For the text-containing cell, return its midpoint in (X, Y) coordinate format. 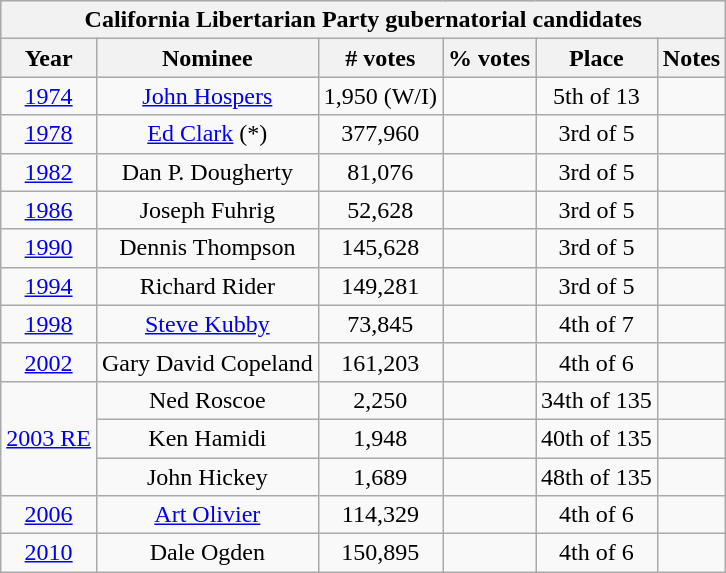
1998 (49, 324)
5th of 13 (597, 96)
Notes (691, 58)
2006 (49, 515)
1982 (49, 172)
Place (597, 58)
52,628 (380, 210)
1,950 (W/I) (380, 96)
1974 (49, 96)
145,628 (380, 248)
2010 (49, 553)
# votes (380, 58)
California Libertarian Party gubernatorial candidates (364, 20)
149,281 (380, 286)
40th of 135 (597, 438)
% votes (490, 58)
2002 (49, 362)
Ned Roscoe (207, 400)
Steve Kubby (207, 324)
1990 (49, 248)
1,948 (380, 438)
Dale Ogden (207, 553)
114,329 (380, 515)
161,203 (380, 362)
4th of 7 (597, 324)
1,689 (380, 477)
1994 (49, 286)
John Hospers (207, 96)
Art Olivier (207, 515)
John Hickey (207, 477)
34th of 135 (597, 400)
150,895 (380, 553)
1986 (49, 210)
Dennis Thompson (207, 248)
Gary David Copeland (207, 362)
81,076 (380, 172)
2003 RE (49, 438)
73,845 (380, 324)
Ed Clark (*) (207, 134)
Ken Hamidi (207, 438)
Year (49, 58)
Joseph Fuhrig (207, 210)
Richard Rider (207, 286)
377,960 (380, 134)
Nominee (207, 58)
48th of 135 (597, 477)
1978 (49, 134)
Dan P. Dougherty (207, 172)
2,250 (380, 400)
